Detect which cell encompasses the target text, then output its [X, Y] center coordinate. 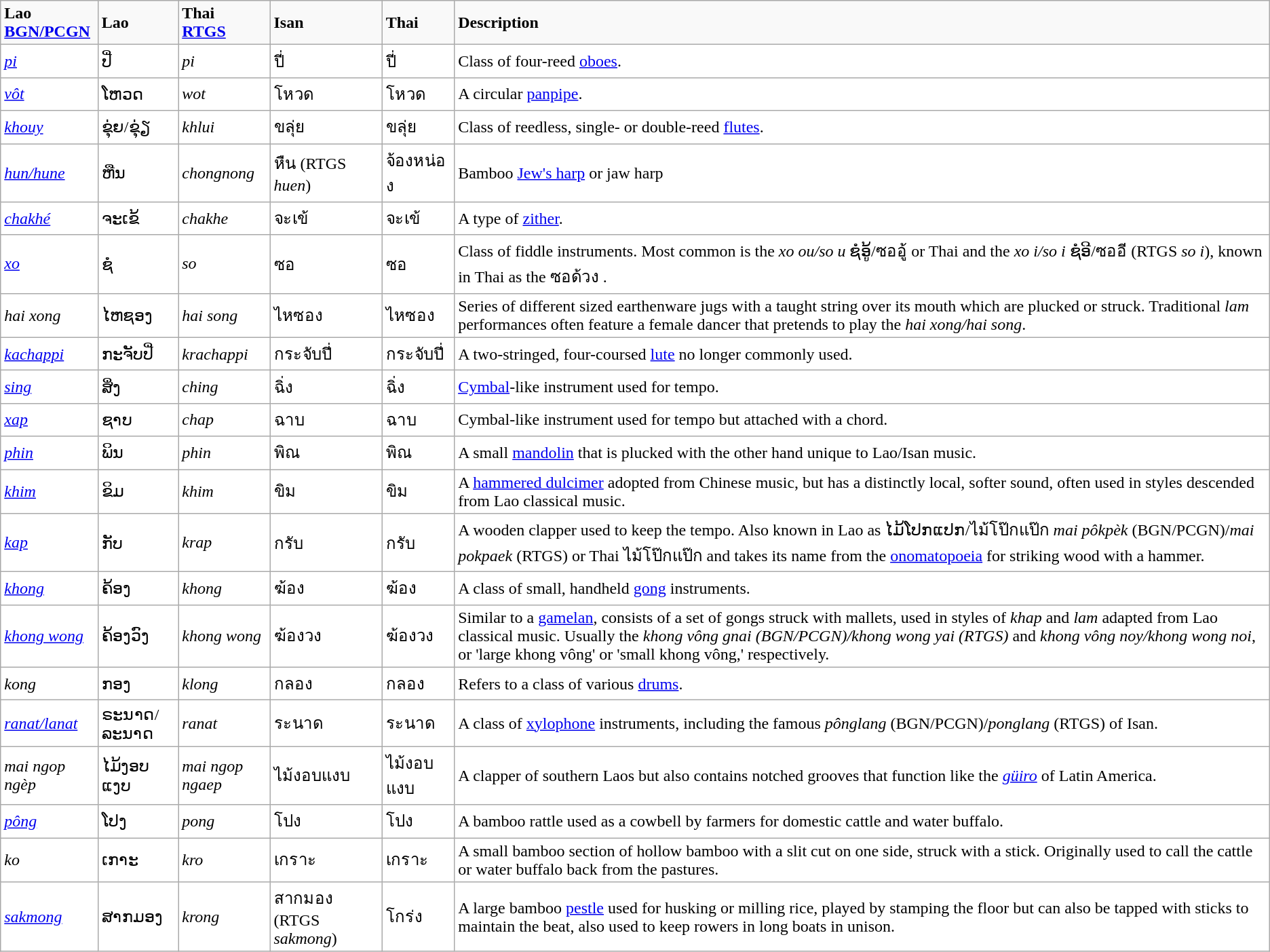
A small mandolin that is plucked with the other hand unique to Lao/Isan music. [862, 453]
Thai [418, 23]
sakmong [50, 917]
ເກາະ [138, 859]
โกร่ง [418, 917]
kap [50, 543]
ສິ່ງ [138, 387]
Class of fiddle instruments. Most common is the xo ou/so u ຊໍອູ້/ซออู้ or Thai and the xo i/so i ຊໍອີ/ซออี (RTGS so i), known in Thai as the ซอด้วง . [862, 264]
A circular panpipe. [862, 94]
sing [50, 387]
ຄ້ອງ [138, 589]
LaoBGN/PCGN [50, 23]
ກັບ [138, 543]
ຂິມ [138, 491]
vôt [50, 94]
xo [50, 264]
ກະຈັບປີ່ [138, 354]
krong [224, 917]
ຄ້ອງວົງ [138, 636]
A clapper of southern Laos but also contains notched grooves that function like the güiro of Latin America. [862, 776]
ຣະນາດ/ລະນາດ [138, 723]
ສາກມອງ [138, 917]
Refers to a class of various drums. [862, 684]
สากมอง (RTGS sakmong) [326, 917]
kro [224, 859]
ໂຫວດ [138, 94]
Cymbal-like instrument used for tempo but attached with a chord. [862, 419]
ranat [224, 723]
Isan [326, 23]
ໂປງ [138, 821]
ThaiRTGS [224, 23]
mai ngop ngèp [50, 776]
หืน (RTGS huen) [326, 173]
ກອງ [138, 684]
A class of xylophone instruments, including the famous pônglang (BGN/PCGN)/ponglang (RTGS) of Isan. [862, 723]
จ้องหน่อง [418, 173]
wot [224, 94]
klong [224, 684]
Class of four-reed oboes. [862, 61]
chakhe [224, 218]
mai ngop ngaep [224, 776]
Cymbal-like instrument used for tempo. [862, 387]
chongnong [224, 173]
khlui [224, 128]
so [224, 264]
A class of small, handheld gong instruments. [862, 589]
ປີ່ [138, 61]
kachappi [50, 354]
ching [224, 387]
ໄມ້ງອບແງບ [138, 776]
ຊາບ [138, 419]
xap [50, 419]
pong [224, 821]
A two-stringed, four-coursed lute no longer commonly used. [862, 354]
A hammered dulcimer adopted from Chinese music, but has a distinctly local, softer sound, often used in styles descended from Lao classical music. [862, 491]
Lao [138, 23]
ຫືນ [138, 173]
A bamboo rattle used as a cowbell by farmers for domestic cattle and water buffalo. [862, 821]
pông [50, 821]
Description [862, 23]
ranat/lanat [50, 723]
ຈະເຂ້ [138, 218]
hai xong [50, 315]
Class of reedless, single- or double-reed flutes. [862, 128]
ຊໍ [138, 264]
A type of zither. [862, 218]
khouy [50, 128]
ພິນ [138, 453]
hun/hune [50, 173]
ຂຸ່ຍ/ຂຸ່ຽ [138, 128]
kong [50, 684]
krap [224, 543]
hai song [224, 315]
chap [224, 419]
ko [50, 859]
krachappi [224, 354]
ໄຫຊອງ [138, 315]
chakhé [50, 218]
Bamboo Jew's harp or jaw harp [862, 173]
